Return [x, y] of the center of cell containing provided text 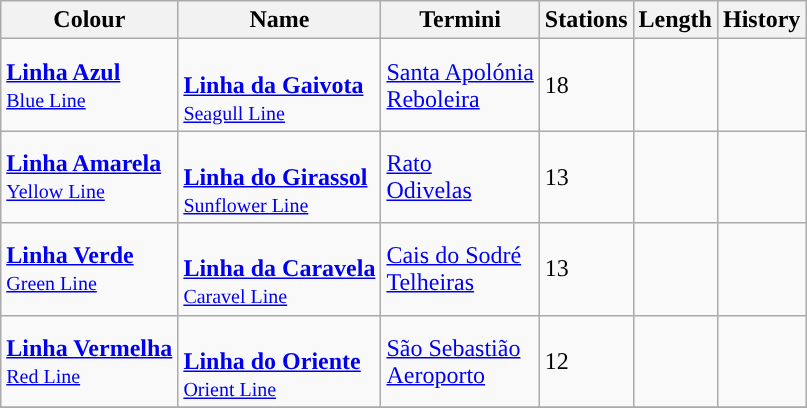
Santa ApolóniaReboleira [460, 85]
18 [586, 85]
Linha do GirassolSunflower Line [280, 177]
RatoOdivelas [460, 177]
Linha VermelhaRed Line [90, 361]
Linha do OrienteOrient Line [280, 361]
Linha da CaravelaCaravel Line [280, 269]
Length [675, 20]
Linha da GaivotaSeagull Line [280, 85]
Linha AzulBlue Line [90, 85]
Colour [90, 20]
Stations [586, 20]
Termini [460, 20]
12 [586, 361]
Linha AmarelaYellow Line [90, 177]
Cais do SodréTelheiras [460, 269]
Name [280, 20]
São SebastiãoAeroporto [460, 361]
Linha VerdeGreen Line [90, 269]
History [761, 20]
